Return the (x, y) coordinate for the center point of the cell that contains the specified text.  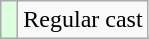
Regular cast (83, 20)
